Provide the [x, y] coordinate of the cell's center where the given text is located.  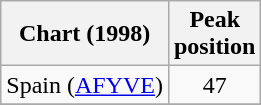
Spain (AFYVE) [85, 85]
Peakposition [214, 34]
47 [214, 85]
Chart (1998) [85, 34]
